Scan for the cell matching the given text and deliver its [X, Y] coordinate at center. 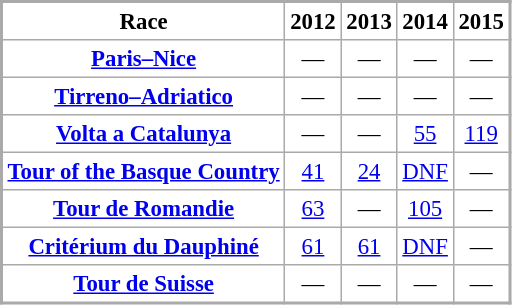
24 [369, 171]
Tour de Suisse [144, 284]
105 [425, 209]
Tirreno–Adriatico [144, 96]
2012 [313, 21]
Volta a Catalunya [144, 134]
Paris–Nice [144, 59]
Race [144, 21]
55 [425, 134]
119 [482, 134]
2014 [425, 21]
2013 [369, 21]
41 [313, 171]
2015 [482, 21]
Tour of the Basque Country [144, 171]
Critérium du Dauphiné [144, 246]
Tour de Romandie [144, 209]
63 [313, 209]
